Identify which cell holds the provided text, then report its [X, Y] central coordinate. 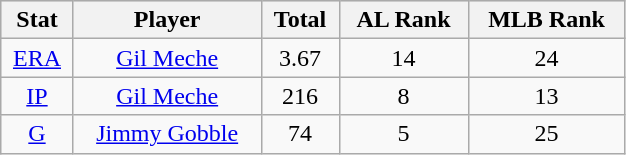
MLB Rank [546, 20]
5 [404, 134]
13 [546, 96]
ERA [37, 58]
3.67 [300, 58]
216 [300, 96]
Stat [37, 20]
8 [404, 96]
24 [546, 58]
AL Rank [404, 20]
Jimmy Gobble [167, 134]
14 [404, 58]
IP [37, 96]
Player [167, 20]
G [37, 134]
74 [300, 134]
Total [300, 20]
25 [546, 134]
